Return [x, y] of the center of cell containing provided text 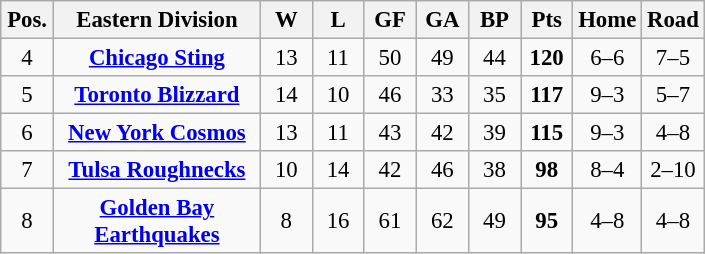
120 [546, 58]
50 [390, 58]
Pos. [28, 20]
5–7 [674, 95]
Golden Bay Earthquakes [156, 222]
Road [674, 20]
98 [546, 170]
33 [442, 95]
35 [494, 95]
43 [390, 133]
44 [494, 58]
39 [494, 133]
38 [494, 170]
4 [28, 58]
BP [494, 20]
95 [546, 222]
GA [442, 20]
6–6 [608, 58]
7 [28, 170]
L [338, 20]
8–4 [608, 170]
115 [546, 133]
16 [338, 222]
Chicago Sting [156, 58]
Home [608, 20]
61 [390, 222]
Toronto Blizzard [156, 95]
6 [28, 133]
2–10 [674, 170]
GF [390, 20]
Eastern Division [156, 20]
Pts [546, 20]
New York Cosmos [156, 133]
62 [442, 222]
Tulsa Roughnecks [156, 170]
117 [546, 95]
W [286, 20]
7–5 [674, 58]
5 [28, 95]
